For the text-containing cell, return its midpoint in (x, y) coordinate format. 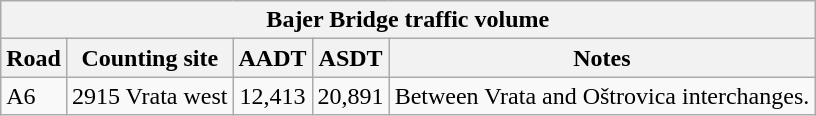
12,413 (272, 96)
20,891 (350, 96)
Counting site (149, 58)
Road (34, 58)
Notes (602, 58)
AADT (272, 58)
A6 (34, 96)
Bajer Bridge traffic volume (408, 20)
2915 Vrata west (149, 96)
Between Vrata and Oštrovica interchanges. (602, 96)
ASDT (350, 58)
